Scan for the cell matching the given text and deliver its [X, Y] coordinate at center. 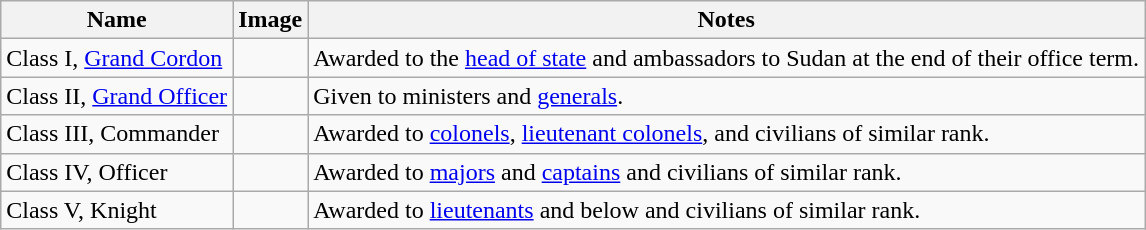
Awarded to majors and captains and civilians of similar rank. [726, 172]
Awarded to the head of state and ambassadors to Sudan at the end of their office term. [726, 58]
Awarded to colonels, lieutenant colonels, and civilians of similar rank. [726, 134]
Awarded to lieutenants and below and civilians of similar rank. [726, 210]
Class I, Grand Cordon [117, 58]
Name [117, 20]
Class III, Commander [117, 134]
Given to ministers and generals. [726, 96]
Class IV, Officer [117, 172]
Notes [726, 20]
Image [270, 20]
Class V, Knight [117, 210]
Class II, Grand Officer [117, 96]
